Extract the [X, Y] coordinate from the center of the cell holding the provided text.  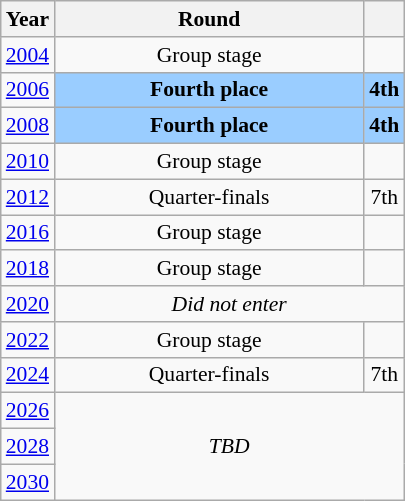
2022 [28, 340]
2024 [28, 375]
2012 [28, 197]
TBD [229, 446]
Year [28, 19]
2028 [28, 447]
2026 [28, 411]
2010 [28, 162]
Round [209, 19]
2008 [28, 126]
2030 [28, 482]
Did not enter [229, 304]
2006 [28, 90]
2020 [28, 304]
2004 [28, 55]
2018 [28, 269]
2016 [28, 233]
